Extract the [x, y] coordinate from the center of the cell holding the provided text.  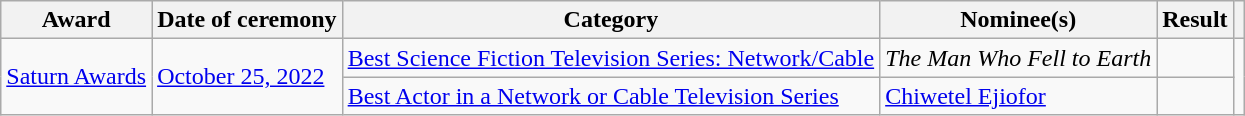
Category [611, 20]
Best Science Fiction Television Series: Network/Cable [611, 58]
Award [76, 20]
Saturn Awards [76, 77]
Date of ceremony [248, 20]
October 25, 2022 [248, 77]
Chiwetel Ejiofor [1018, 96]
Result [1195, 20]
The Man Who Fell to Earth [1018, 58]
Best Actor in a Network or Cable Television Series [611, 96]
Nominee(s) [1018, 20]
